Find where the given text appears and provide that cell's center as (X, Y) coordinate. 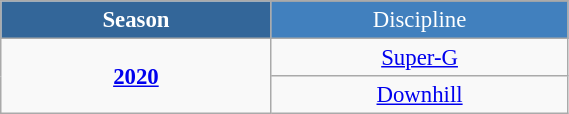
Discipline (420, 20)
Season (136, 20)
2020 (136, 76)
Super-G (420, 58)
Downhill (420, 95)
